Return the [x, y] coordinate for the center point of the cell that contains the specified text.  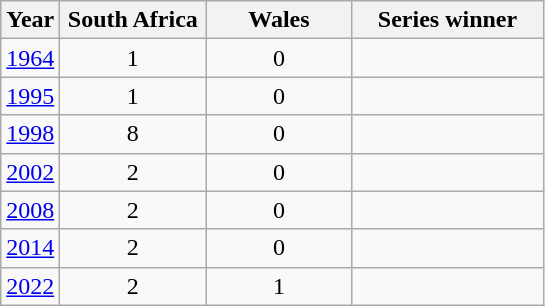
1995 [30, 96]
2022 [30, 286]
Series winner [448, 20]
Year [30, 20]
2002 [30, 172]
Wales [279, 20]
8 [133, 134]
1998 [30, 134]
2014 [30, 248]
South Africa [133, 20]
2008 [30, 210]
1964 [30, 58]
